Return (x, y) of the center of cell containing provided text 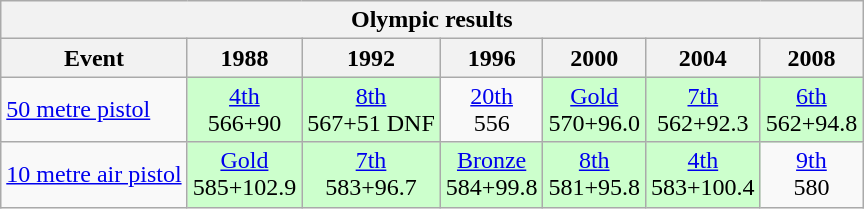
2008 (812, 58)
9th580 (812, 174)
Bronze584+99.8 (492, 174)
7th583+96.7 (372, 174)
4th566+90 (244, 110)
4th583+100.4 (704, 174)
10 metre air pistol (94, 174)
Olympic results (432, 20)
6th562+94.8 (812, 110)
1992 (372, 58)
1996 (492, 58)
2004 (704, 58)
2000 (594, 58)
Gold585+102.9 (244, 174)
8th567+51 DNF (372, 110)
7th562+92.3 (704, 110)
20th556 (492, 110)
50 metre pistol (94, 110)
8th581+95.8 (594, 174)
1988 (244, 58)
Gold570+96.0 (594, 110)
Event (94, 58)
